Determine the [X, Y] coordinate at the center of the cell enclosing the given text.  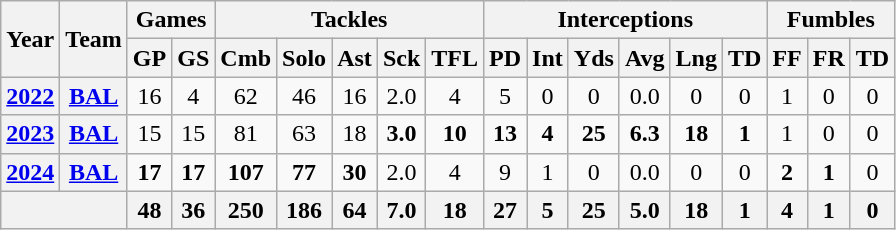
186 [304, 210]
36 [194, 210]
Cmb [246, 58]
GS [194, 58]
Solo [304, 58]
63 [304, 134]
Year [30, 39]
Sck [401, 58]
TFL [455, 58]
Games [170, 20]
77 [304, 172]
107 [246, 172]
48 [149, 210]
2 [787, 172]
PD [506, 58]
Fumbles [831, 20]
10 [455, 134]
13 [506, 134]
27 [506, 210]
3.0 [401, 134]
62 [246, 96]
9 [506, 172]
FF [787, 58]
Lng [696, 58]
GP [149, 58]
Ast [355, 58]
30 [355, 172]
250 [246, 210]
Avg [644, 58]
6.3 [644, 134]
46 [304, 96]
2023 [30, 134]
7.0 [401, 210]
2022 [30, 96]
FR [828, 58]
2024 [30, 172]
Interceptions [626, 20]
Team [94, 39]
Int [548, 58]
64 [355, 210]
81 [246, 134]
Tackles [350, 20]
5.0 [644, 210]
Yds [594, 58]
